Determine the (X, Y) coordinate at the center of the cell enclosing the given text.  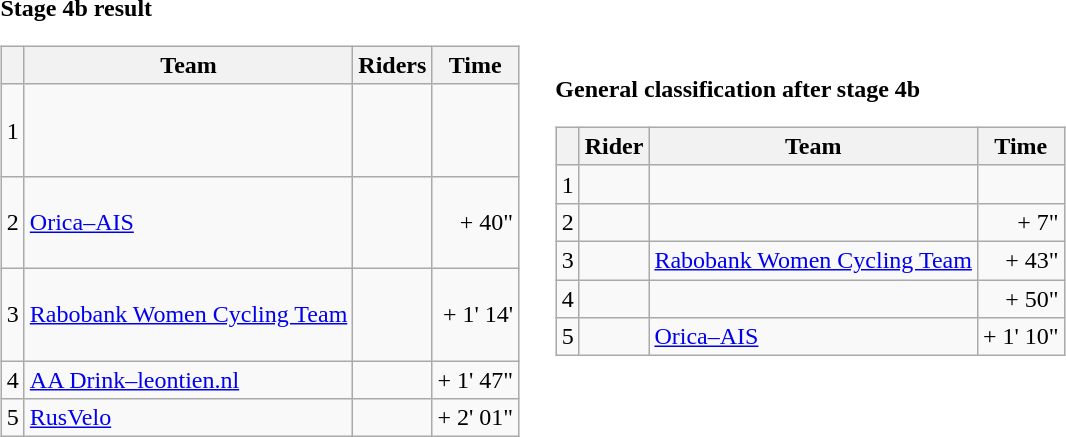
RusVelo (188, 418)
+ 2' 01" (476, 418)
AA Drink–leontien.nl (188, 379)
Rider (614, 146)
+ 40" (476, 222)
+ 1' 10" (1020, 337)
+ 7" (1020, 222)
+ 50" (1020, 299)
+ 1' 14' (476, 314)
+ 43" (1020, 260)
+ 1' 47" (476, 379)
Riders (392, 65)
